From the cell containing the given text, extract its center point as (x, y) coordinate. 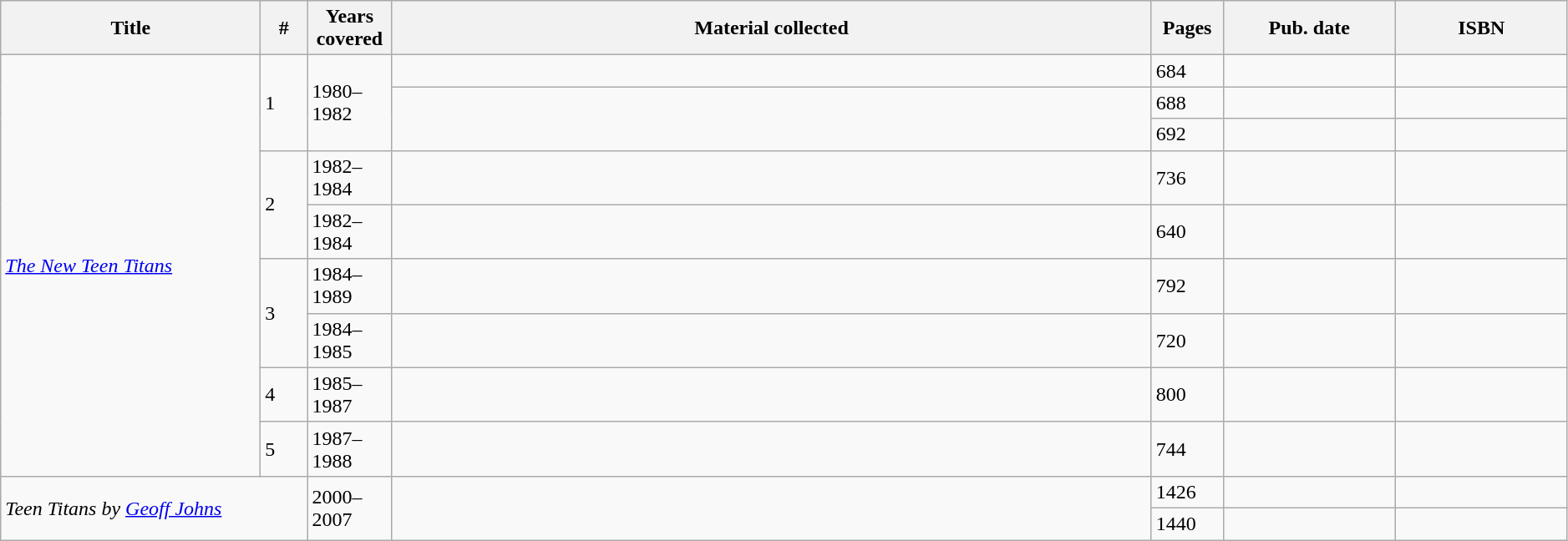
792 (1187, 286)
800 (1187, 394)
692 (1187, 134)
Pages (1187, 28)
1984–1989 (349, 286)
Title (130, 28)
The New Teen Titans (130, 265)
# (284, 28)
3 (284, 313)
1984–1985 (349, 341)
736 (1187, 177)
1987–1988 (349, 449)
1426 (1187, 492)
1440 (1187, 523)
684 (1187, 71)
2000–2007 (349, 508)
1980–1982 (349, 103)
720 (1187, 341)
4 (284, 394)
1985–1987 (349, 394)
Teen Titans by Geoff Johns (154, 508)
Material collected (772, 28)
1 (284, 103)
640 (1187, 232)
2 (284, 205)
688 (1187, 103)
Pub. date (1309, 28)
Years covered (349, 28)
ISBN (1481, 28)
744 (1187, 449)
5 (284, 449)
